Identify which cell holds the provided text, then report its (x, y) central coordinate. 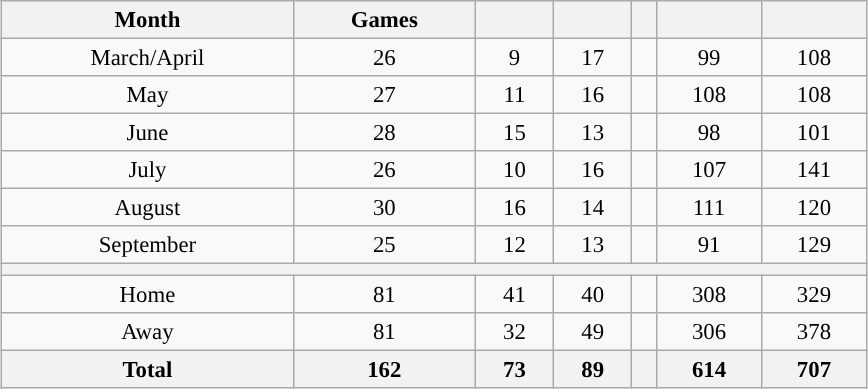
17 (593, 57)
614 (710, 369)
162 (384, 369)
Games (384, 20)
99 (710, 57)
329 (814, 293)
107 (710, 170)
Month (148, 20)
July (148, 170)
73 (514, 369)
141 (814, 170)
Away (148, 331)
98 (710, 133)
14 (593, 208)
32 (514, 331)
11 (514, 95)
Home (148, 293)
Total (148, 369)
September (148, 245)
89 (593, 369)
707 (814, 369)
12 (514, 245)
378 (814, 331)
91 (710, 245)
May (148, 95)
March/April (148, 57)
15 (514, 133)
June (148, 133)
27 (384, 95)
129 (814, 245)
25 (384, 245)
40 (593, 293)
120 (814, 208)
9 (514, 57)
111 (710, 208)
10 (514, 170)
101 (814, 133)
August (148, 208)
49 (593, 331)
308 (710, 293)
41 (514, 293)
30 (384, 208)
28 (384, 133)
306 (710, 331)
